Determine the (x, y) coordinate at the center of the cell enclosing the given text.  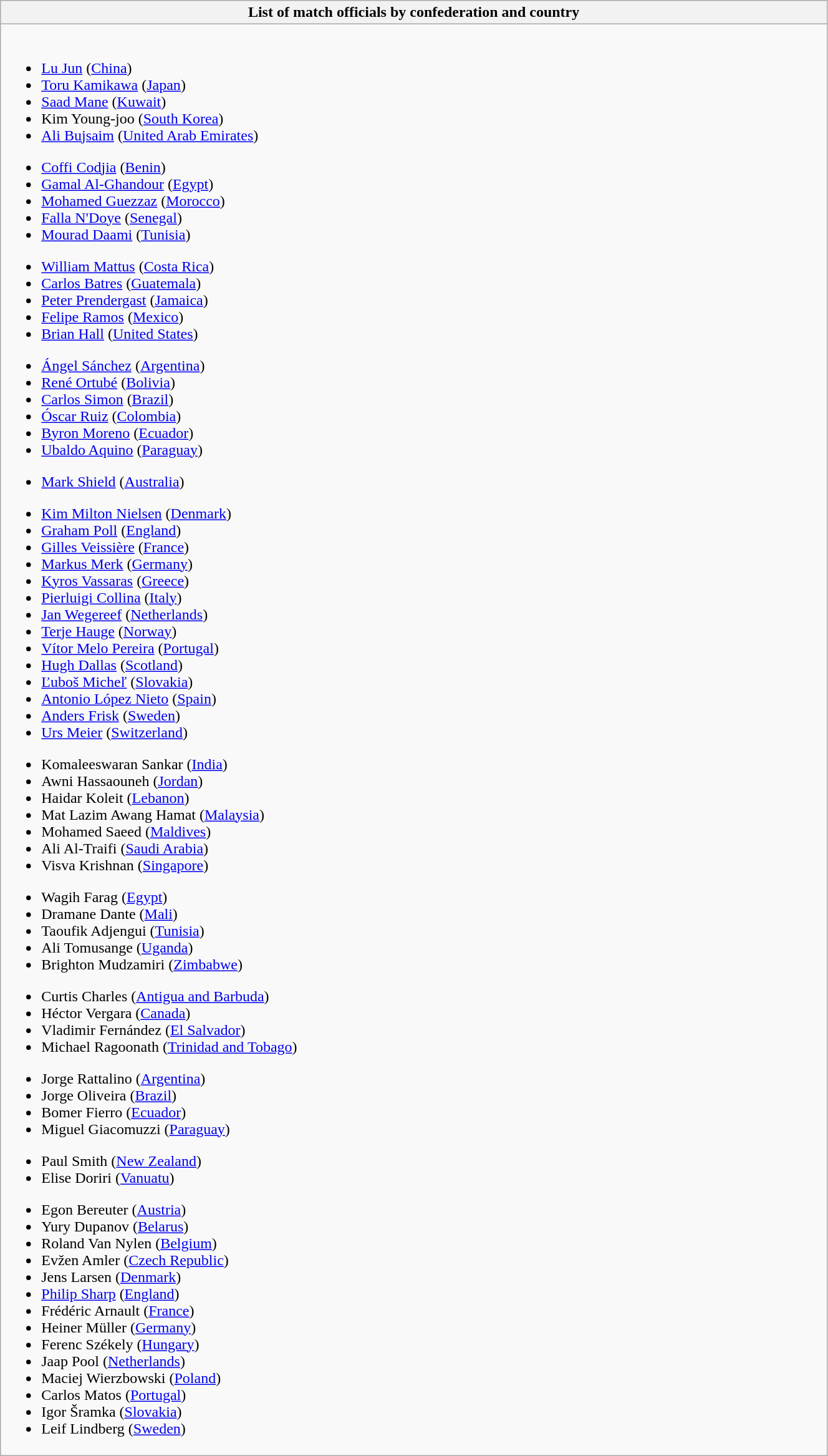
List of match officials by confederation and country (414, 12)
